Provide the (X, Y) coordinate of the cell's center where the given text is located.  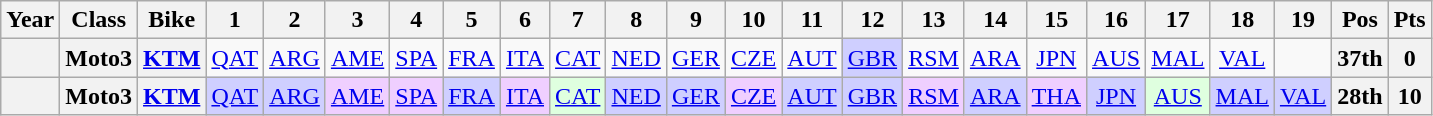
9 (696, 20)
6 (524, 20)
7 (578, 20)
Class (99, 20)
4 (416, 20)
14 (995, 20)
12 (872, 20)
8 (636, 20)
28th (1360, 96)
16 (1116, 20)
Pos (1360, 20)
0 (1410, 58)
1 (235, 20)
13 (934, 20)
2 (295, 20)
37th (1360, 58)
Bike (172, 20)
Year (30, 20)
5 (472, 20)
18 (1242, 20)
11 (812, 20)
17 (1178, 20)
3 (357, 20)
THA (1056, 96)
15 (1056, 20)
19 (1302, 20)
Pts (1410, 20)
